Locate the cell with the specified text and output its (x, y) center coordinate. 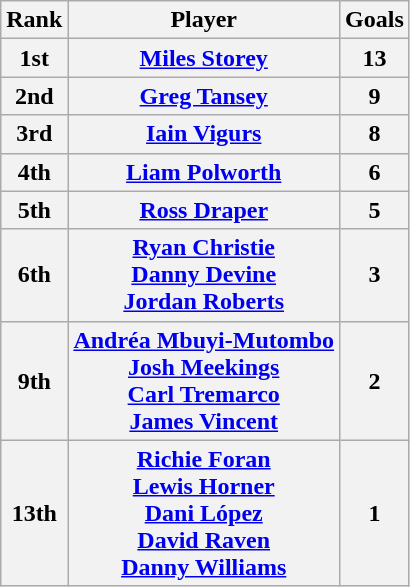
4th (34, 172)
Iain Vigurs (204, 134)
13 (375, 58)
9 (375, 96)
5 (375, 210)
2 (375, 380)
Liam Polworth (204, 172)
1 (375, 513)
Player (204, 20)
Miles Storey (204, 58)
9th (34, 380)
3rd (34, 134)
1st (34, 58)
3 (375, 275)
2nd (34, 96)
5th (34, 210)
13th (34, 513)
6th (34, 275)
Richie Foran Lewis Horner Dani López David Raven Danny Williams (204, 513)
8 (375, 134)
Ross Draper (204, 210)
Goals (375, 20)
Greg Tansey (204, 96)
Ryan Christie Danny Devine Jordan Roberts (204, 275)
Andréa Mbuyi-Mutombo Josh Meekings Carl Tremarco James Vincent (204, 380)
6 (375, 172)
Rank (34, 20)
